Locate the cell with the specified text and output its (x, y) center coordinate. 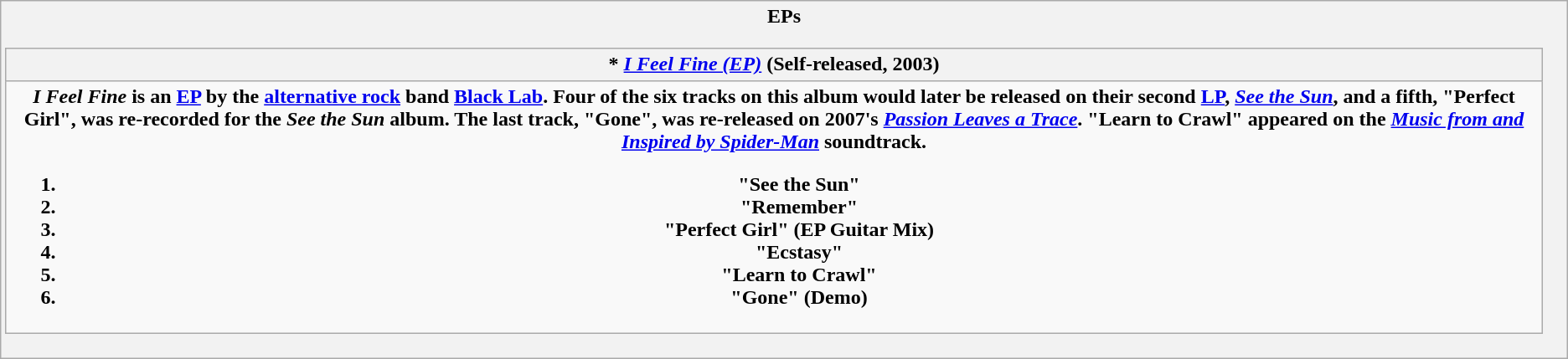
* I Feel Fine (EP) (Self-released, 2003) (774, 64)
